Detect which cell encompasses the target text, then output its [x, y] center coordinate. 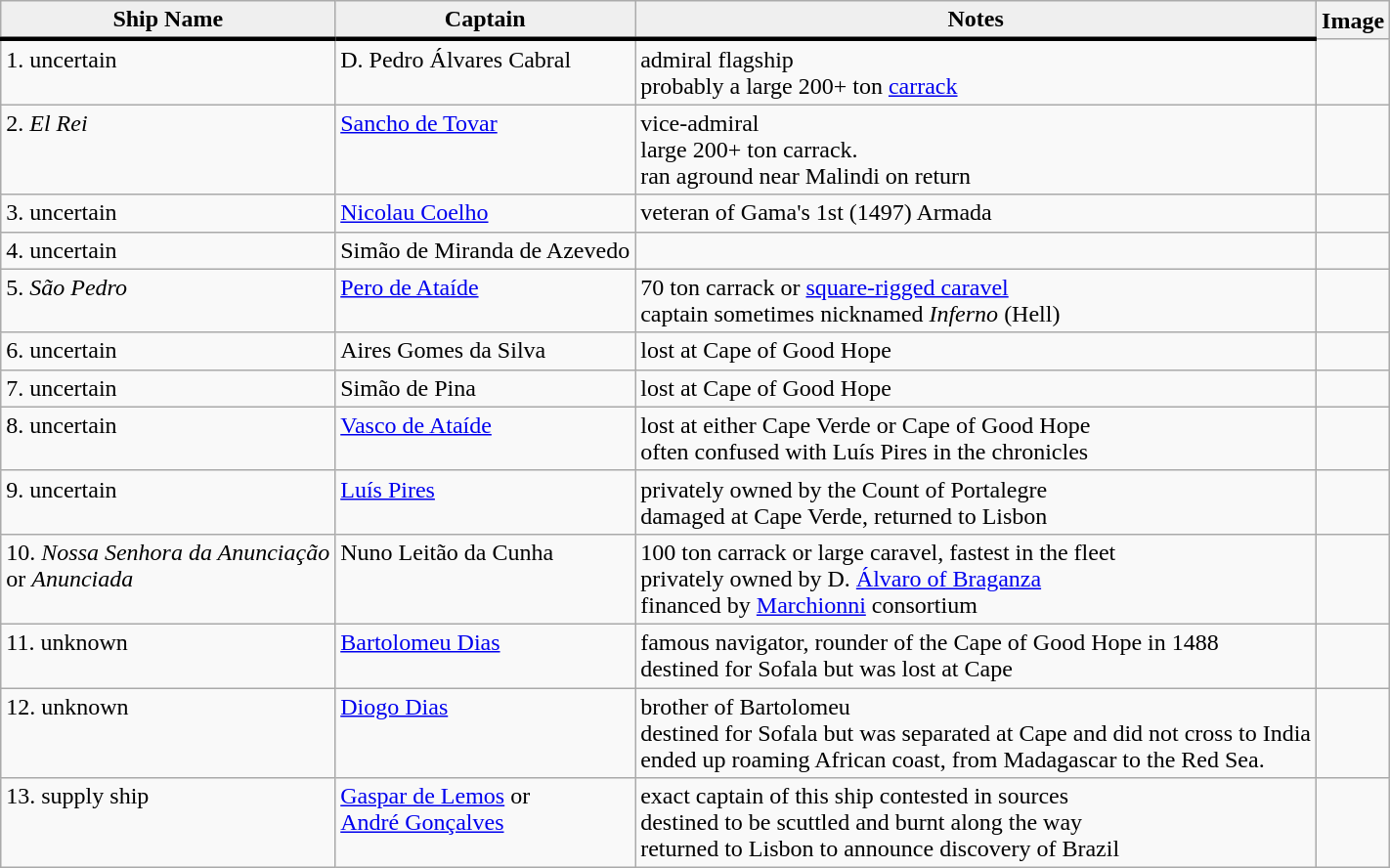
privately owned by the Count of Portalegre damaged at Cape Verde, returned to Lisbon [976, 502]
3. uncertain [168, 213]
8. uncertain [168, 438]
Sancho de Tovar [485, 150]
D. Pedro Álvares Cabral [485, 72]
Notes [976, 21]
9. uncertain [168, 502]
10. Nossa Senhora da Anunciação or Anunciada [168, 579]
100 ton carrack or large caravel, fastest in the fleet privately owned by D. Álvaro of Braganza financed by Marchionni consortium [976, 579]
Image [1353, 21]
Simão de Pina [485, 388]
Nuno Leitão da Cunha [485, 579]
exact captain of this ship contested in sources destined to be scuttled and burnt along the way returned to Lisbon to announce discovery of Brazil [976, 823]
lost at either Cape Verde or Cape of Good Hope often confused with Luís Pires in the chronicles [976, 438]
Diogo Dias [485, 733]
Aires Gomes da Silva [485, 351]
veteran of Gama's 1st (1497) Armada [976, 213]
vice-admiral large 200+ ton carrack. ran aground near Malindi on return [976, 150]
7. uncertain [168, 388]
admiral flagship probably a large 200+ ton carrack [976, 72]
Vasco de Ataíde [485, 438]
5. São Pedro [168, 301]
1. uncertain [168, 72]
12. unknown [168, 733]
2. El Rei [168, 150]
Ship Name [168, 21]
Pero de Ataíde [485, 301]
13. supply ship [168, 823]
famous navigator, rounder of the Cape of Good Hope in 1488 destined for Sofala but was lost at Cape [976, 655]
Captain [485, 21]
4. uncertain [168, 250]
Gaspar de Lemos or André Gonçalves [485, 823]
11. unknown [168, 655]
Nicolau Coelho [485, 213]
6. uncertain [168, 351]
Luís Pires [485, 502]
Simão de Miranda de Azevedo [485, 250]
70 ton carrack or square-rigged caravel captain sometimes nicknamed Inferno (Hell) [976, 301]
Bartolomeu Dias [485, 655]
